Extract the [X, Y] coordinate from the center of the cell holding the provided text.  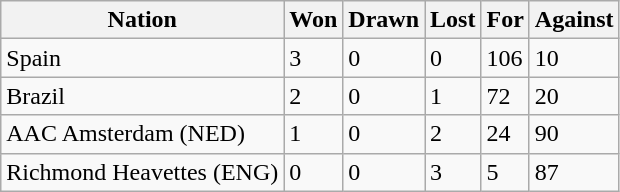
Richmond Heavettes (ENG) [142, 172]
90 [574, 134]
Spain [142, 58]
72 [505, 96]
10 [574, 58]
5 [505, 172]
Won [314, 20]
Lost [453, 20]
Against [574, 20]
Nation [142, 20]
AAC Amsterdam (NED) [142, 134]
Brazil [142, 96]
20 [574, 96]
24 [505, 134]
106 [505, 58]
For [505, 20]
Drawn [384, 20]
87 [574, 172]
